For the text-containing cell, return its midpoint in [X, Y] coordinate format. 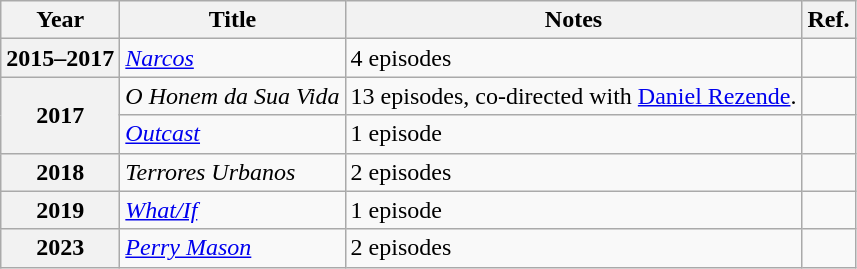
Year [60, 20]
2015–2017 [60, 58]
13 episodes, co-directed with Daniel Rezende. [574, 96]
O Honem da Sua Vida [232, 96]
2017 [60, 115]
Notes [574, 20]
2023 [60, 248]
Perry Mason [232, 248]
Ref. [828, 20]
Terrores Urbanos [232, 172]
What/If [232, 210]
2018 [60, 172]
2019 [60, 210]
Narcos [232, 58]
Outcast [232, 134]
4 episodes [574, 58]
Title [232, 20]
